Provide the (x, y) coordinate of the cell's center where the given text is located.  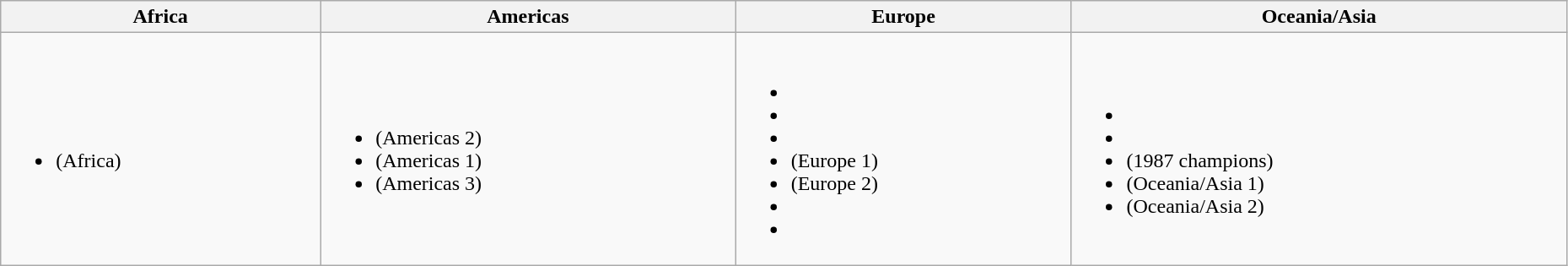
(Africa) (160, 149)
(1987 champions) (Oceania/Asia 1) (Oceania/Asia 2) (1319, 149)
(Americas 2) (Americas 1) (Americas 3) (528, 149)
Africa (160, 17)
Oceania/Asia (1319, 17)
Europe (903, 17)
Americas (528, 17)
(Europe 1) (Europe 2) (903, 149)
